Detect which cell encompasses the target text, then output its (x, y) center coordinate. 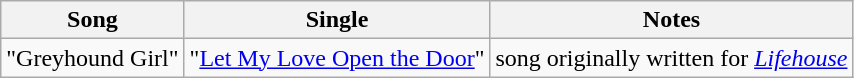
Single (337, 20)
song originally written for Lifehouse (672, 58)
"Greyhound Girl" (92, 58)
Song (92, 20)
"Let My Love Open the Door" (337, 58)
Notes (672, 20)
